Extract the (x, y) coordinate from the center of the cell holding the provided text.  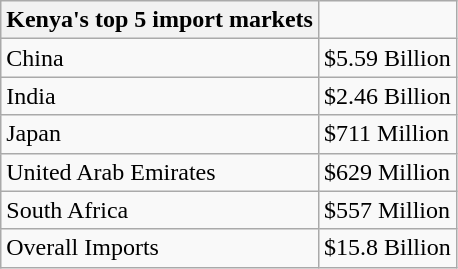
India (160, 96)
$5.59 Billion (387, 58)
Japan (160, 134)
South Africa (160, 210)
China (160, 58)
United Arab Emirates (160, 172)
$2.46 Billion (387, 96)
$711 Million (387, 134)
$15.8 Billion (387, 248)
Overall Imports (160, 248)
Kenya's top 5 import markets (160, 20)
$557 Million (387, 210)
$629 Million (387, 172)
